Find where the given text appears and provide that cell's center as (x, y) coordinate. 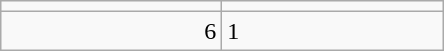
6 (112, 31)
1 (332, 31)
